Capture the cell that displays the provided text and extract its [X, Y] central coordinate. 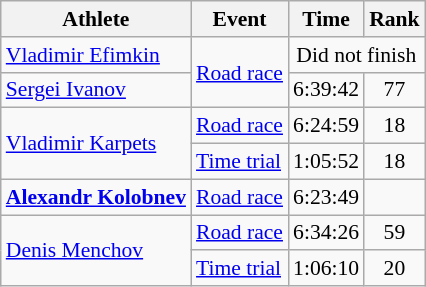
59 [394, 233]
Rank [394, 19]
Did not finish [356, 55]
Alexandr Kolobnev [96, 197]
Event [240, 19]
77 [394, 90]
Time [326, 19]
Vladimir Efimkin [96, 55]
20 [394, 269]
Vladimir Karpets [96, 144]
6:24:59 [326, 126]
6:23:49 [326, 197]
1:06:10 [326, 269]
Athlete [96, 19]
1:05:52 [326, 162]
Sergei Ivanov [96, 90]
6:34:26 [326, 233]
6:39:42 [326, 90]
Denis Menchov [96, 250]
